Extract the (X, Y) coordinate from the center of the cell holding the provided text.  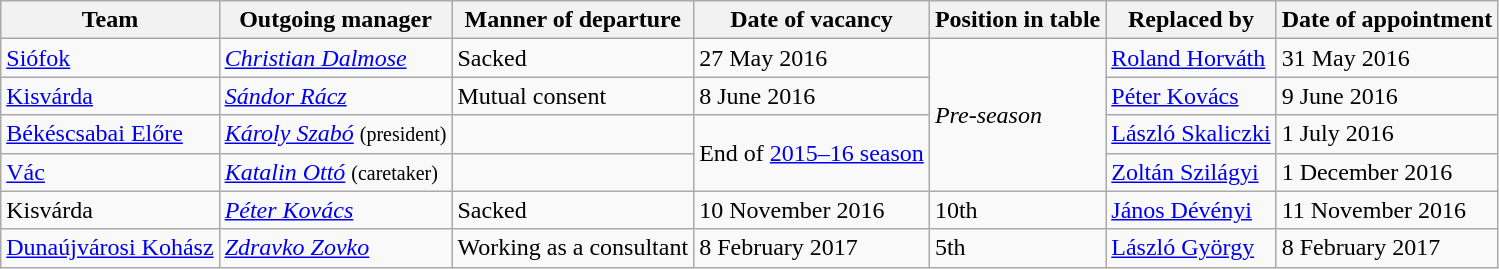
Date of vacancy (812, 20)
Christian Dalmose (336, 58)
Team (110, 20)
Outgoing manager (336, 20)
Sándor Rácz (336, 96)
11 November 2016 (1387, 210)
Manner of departure (573, 20)
Pre-season (1017, 115)
Roland Horváth (1191, 58)
Working as a consultant (573, 248)
Vác (110, 172)
10 November 2016 (812, 210)
Zdravko Zovko (336, 248)
Dunaújvárosi Kohász (110, 248)
5th (1017, 248)
9 June 2016 (1387, 96)
27 May 2016 (812, 58)
László György (1191, 248)
János Dévényi (1191, 210)
Mutual consent (573, 96)
Zoltán Szilágyi (1191, 172)
1 December 2016 (1387, 172)
31 May 2016 (1387, 58)
Katalin Ottó (caretaker) (336, 172)
8 June 2016 (812, 96)
10th (1017, 210)
Date of appointment (1387, 20)
Károly Szabó (president) (336, 134)
László Skaliczki (1191, 134)
End of 2015–16 season (812, 153)
Békéscsabai Előre (110, 134)
Siófok (110, 58)
Replaced by (1191, 20)
Position in table (1017, 20)
1 July 2016 (1387, 134)
